Return the [X, Y] coordinate for the center point of the cell that contains the specified text.  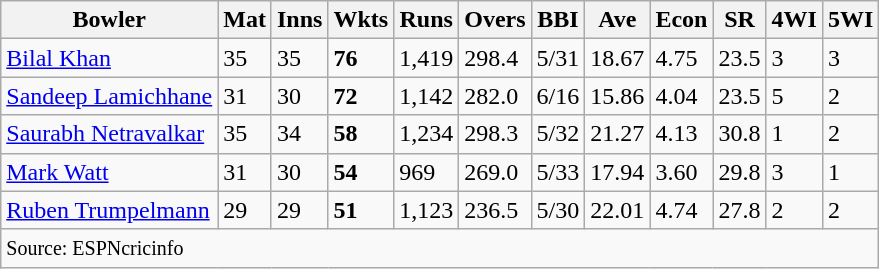
1,419 [426, 58]
72 [361, 96]
5/30 [558, 210]
29.8 [740, 172]
51 [361, 210]
SR [740, 20]
Runs [426, 20]
58 [361, 134]
Bowler [110, 20]
30.8 [740, 134]
4WI [794, 20]
76 [361, 58]
5WI [850, 20]
5/31 [558, 58]
27.8 [740, 210]
15.86 [618, 96]
1,234 [426, 134]
1,142 [426, 96]
Wkts [361, 20]
Econ [682, 20]
4.74 [682, 210]
5/33 [558, 172]
22.01 [618, 210]
21.27 [618, 134]
298.3 [495, 134]
Ruben Trumpelmann [110, 210]
236.5 [495, 210]
Overs [495, 20]
3.60 [682, 172]
1,123 [426, 210]
269.0 [495, 172]
969 [426, 172]
Bilal Khan [110, 58]
Mark Watt [110, 172]
BBI [558, 20]
282.0 [495, 96]
Mat [245, 20]
17.94 [618, 172]
Ave [618, 20]
5/32 [558, 134]
4.04 [682, 96]
Source: ESPNcricinfo [440, 248]
Saurabh Netravalkar [110, 134]
5 [794, 96]
4.13 [682, 134]
Inns [299, 20]
298.4 [495, 58]
54 [361, 172]
6/16 [558, 96]
Sandeep Lamichhane [110, 96]
4.75 [682, 58]
18.67 [618, 58]
34 [299, 134]
